Output the (x, y) coordinate of the center of the cell containing the given text.  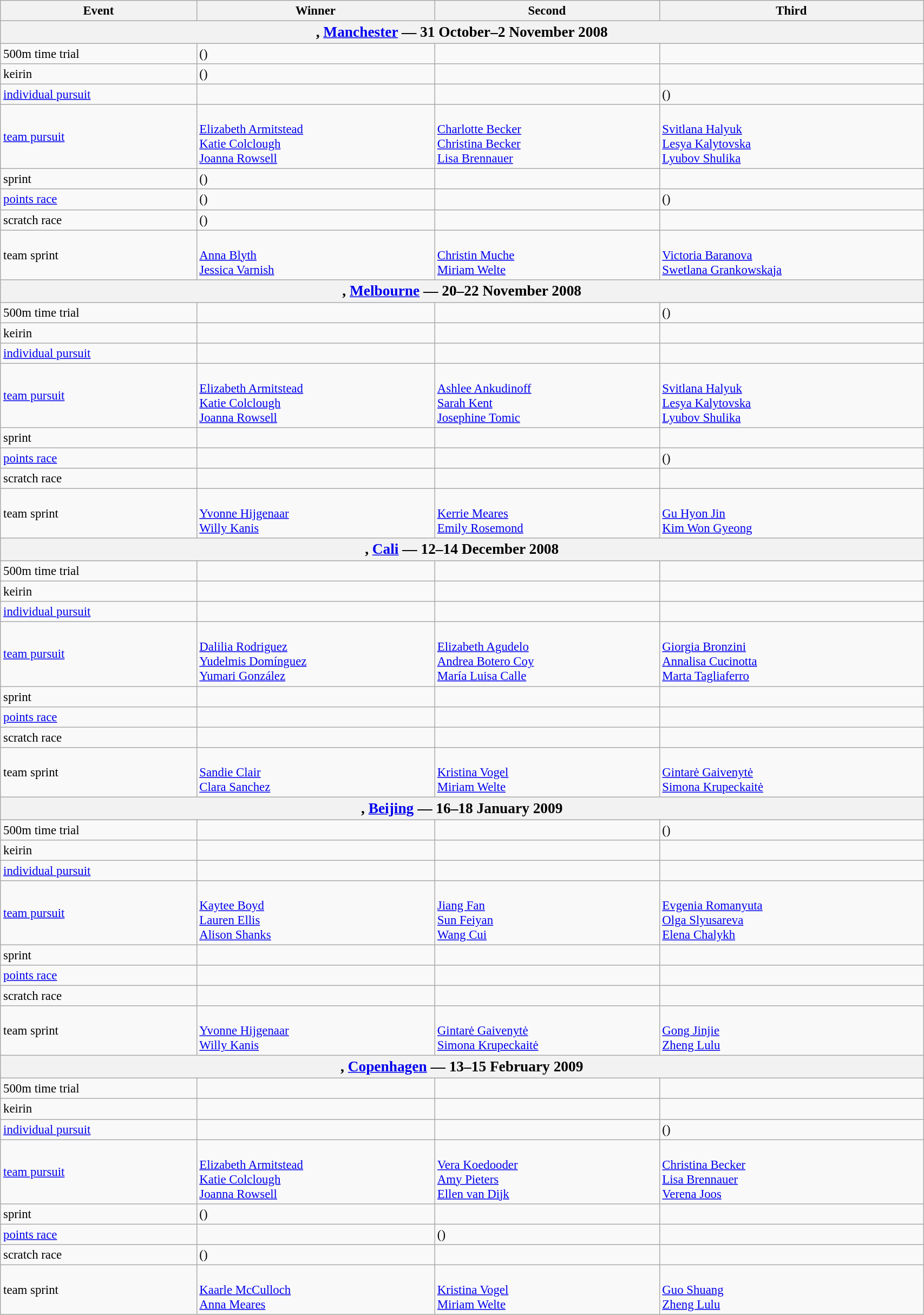
Anna BlythJessica Varnish (316, 255)
Giorgia BronziniAnnalisa CucinottaMarta Tagliaferro (791, 654)
, Beijing — 16–18 January 2009 (462, 808)
, Melbourne — 20–22 November 2008 (462, 291)
Kaytee BoydLauren EllisAlison Shanks (316, 913)
, Cali — 12–14 December 2008 (462, 549)
Gong JinjieZheng Lulu (791, 1031)
Kerrie MearesEmily Rosemond (547, 514)
Third (791, 11)
Vera KoedooderAmy PietersEllen van Dijk (547, 1172)
Guo ShuangZheng Lulu (791, 1290)
, Manchester — 31 October–2 November 2008 (462, 32)
Kaarle McCullochAnna Meares (316, 1290)
Winner (316, 11)
Gu Hyon JinKim Won Gyeong (791, 514)
, Copenhagen — 13–15 February 2009 (462, 1067)
Jiang FanSun FeiyanWang Cui (547, 913)
Victoria BaranovaSwetlana Grankowskaja (791, 255)
Event (99, 11)
Elizabeth AgudeloAndrea Botero CoyMaría Luisa Calle (547, 654)
Sandie ClairClara Sanchez (316, 772)
Second (547, 11)
Dalilia RodriguezYudelmis DomínguezYumari González (316, 654)
Evgenia RomanyutaOlga SlyusarevaElena Chalykh (791, 913)
Christina BeckerLisa BrennauerVerena Joos (791, 1172)
Christin MucheMiriam Welte (547, 255)
Ashlee AnkudinoffSarah KentJosephine Tomic (547, 395)
Charlotte BeckerChristina BeckerLisa Brennauer (547, 136)
